From the cell containing the given text, extract its center point as [x, y] coordinate. 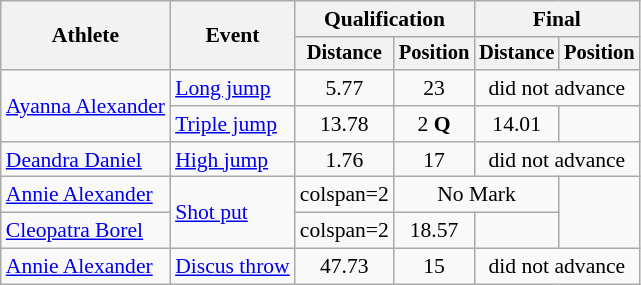
Deandra Daniel [86, 160]
Event [232, 36]
47.73 [344, 267]
High jump [232, 160]
13.78 [344, 124]
No Mark [476, 195]
2 Q [434, 124]
Final [556, 19]
Shot put [232, 212]
17 [434, 160]
5.77 [344, 88]
1.76 [344, 160]
18.57 [434, 231]
Triple jump [232, 124]
15 [434, 267]
Qualification [384, 19]
23 [434, 88]
Long jump [232, 88]
Cleopatra Borel [86, 231]
Athlete [86, 36]
Ayanna Alexander [86, 106]
14.01 [516, 124]
Discus throw [232, 267]
